Output the (X, Y) coordinate of the center of the cell containing the given text.  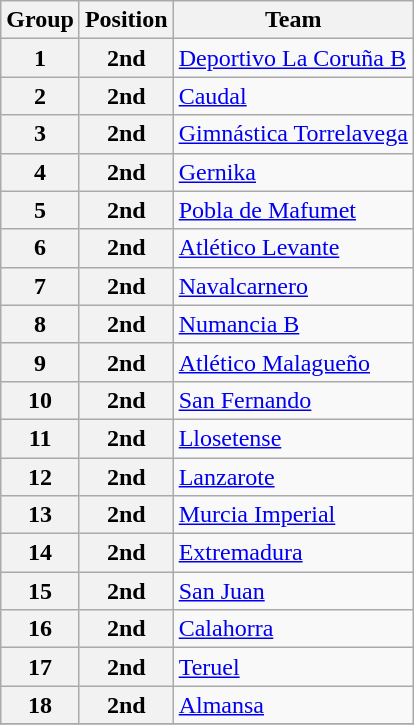
Extremadura (293, 553)
11 (40, 438)
6 (40, 248)
13 (40, 515)
Gimnástica Torrelavega (293, 134)
1 (40, 58)
San Juan (293, 591)
18 (40, 705)
4 (40, 172)
14 (40, 553)
Atlético Levante (293, 248)
2 (40, 96)
9 (40, 362)
Lanzarote (293, 477)
10 (40, 400)
Numancia B (293, 324)
Caudal (293, 96)
Atlético Malagueño (293, 362)
Calahorra (293, 629)
Almansa (293, 705)
San Fernando (293, 400)
5 (40, 210)
Position (126, 20)
Murcia Imperial (293, 515)
Llosetense (293, 438)
Teruel (293, 667)
16 (40, 629)
12 (40, 477)
Gernika (293, 172)
17 (40, 667)
3 (40, 134)
Navalcarnero (293, 286)
15 (40, 591)
Pobla de Mafumet (293, 210)
Team (293, 20)
7 (40, 286)
Group (40, 20)
Deportivo La Coruña B (293, 58)
8 (40, 324)
